Pinpoint the cell where the given text exists, returning its (x, y) midpoint coordinate. 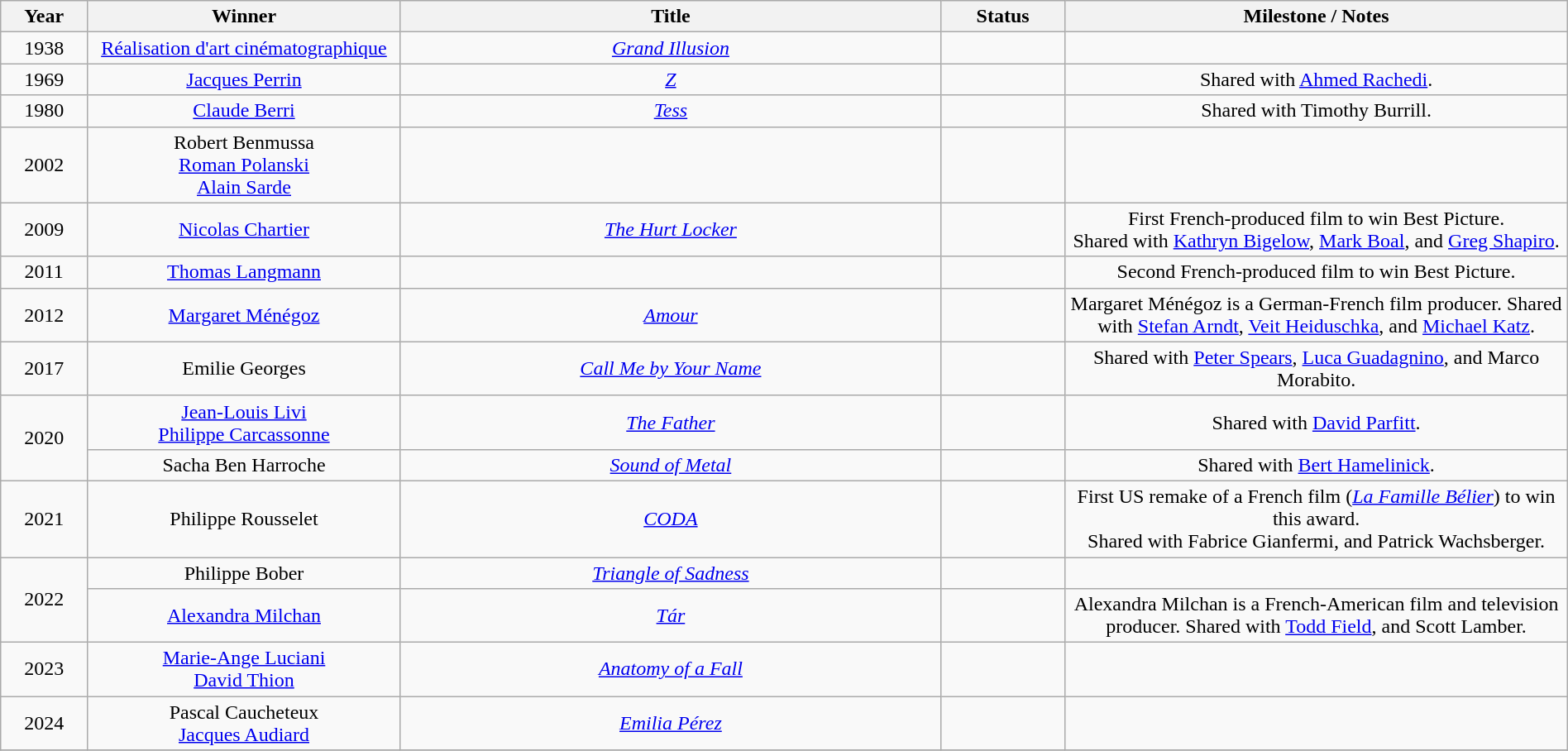
Grand Illusion (670, 48)
Tess (670, 111)
1938 (45, 48)
Pascal CaucheteuxJacques Audiard (245, 723)
2020 (45, 438)
2011 (45, 272)
2022 (45, 600)
Jacques Perrin (245, 79)
2012 (45, 314)
Shared with Ahmed Rachedi. (1317, 79)
Amour (670, 314)
Robert BenmussaRoman PolanskiAlain Sarde (245, 165)
2023 (45, 670)
2024 (45, 723)
Winner (245, 17)
Shared with Bert Hamelinick. (1317, 465)
Year (45, 17)
Philippe Bober (245, 573)
1980 (45, 111)
2017 (45, 369)
Alexandra Milchan is a French-American film and television producer. Shared with Todd Field, and Scott Lamber. (1317, 615)
Title (670, 17)
Anatomy of a Fall (670, 670)
2002 (45, 165)
First French-produced film to win Best Picture.Shared with Kathryn Bigelow, Mark Boal, and Greg Shapiro. (1317, 230)
Réalisation d'art cinématographique (245, 48)
The Father (670, 422)
Emilie Georges (245, 369)
Call Me by Your Name (670, 369)
Philippe Rousselet (245, 519)
First US remake of a French film (La Famille Bélier) to win this award. Shared with Fabrice Gianfermi, and Patrick Wachsberger. (1317, 519)
Alexandra Milchan (245, 615)
Sound of Metal (670, 465)
Shared with David Parfitt. (1317, 422)
Thomas Langmann (245, 272)
Tár (670, 615)
Shared with Timothy Burrill. (1317, 111)
Milestone / Notes (1317, 17)
Margaret Ménégoz is a German-French film producer. Shared with Stefan Arndt, Veit Heiduschka, and Michael Katz. (1317, 314)
Triangle of Sadness (670, 573)
2009 (45, 230)
Marie-Ange LucianiDavid Thion (245, 670)
The Hurt Locker (670, 230)
1969 (45, 79)
Margaret Ménégoz (245, 314)
CODA (670, 519)
Jean-Louis LiviPhilippe Carcassonne (245, 422)
Claude Berri (245, 111)
Second French-produced film to win Best Picture. (1317, 272)
Emilia Pérez (670, 723)
Sacha Ben Harroche (245, 465)
Status (1002, 17)
Nicolas Chartier (245, 230)
Z (670, 79)
2021 (45, 519)
Shared with Peter Spears, Luca Guadagnino, and Marco Morabito. (1317, 369)
